Extract the [X, Y] coordinate from the center of the cell holding the provided text.  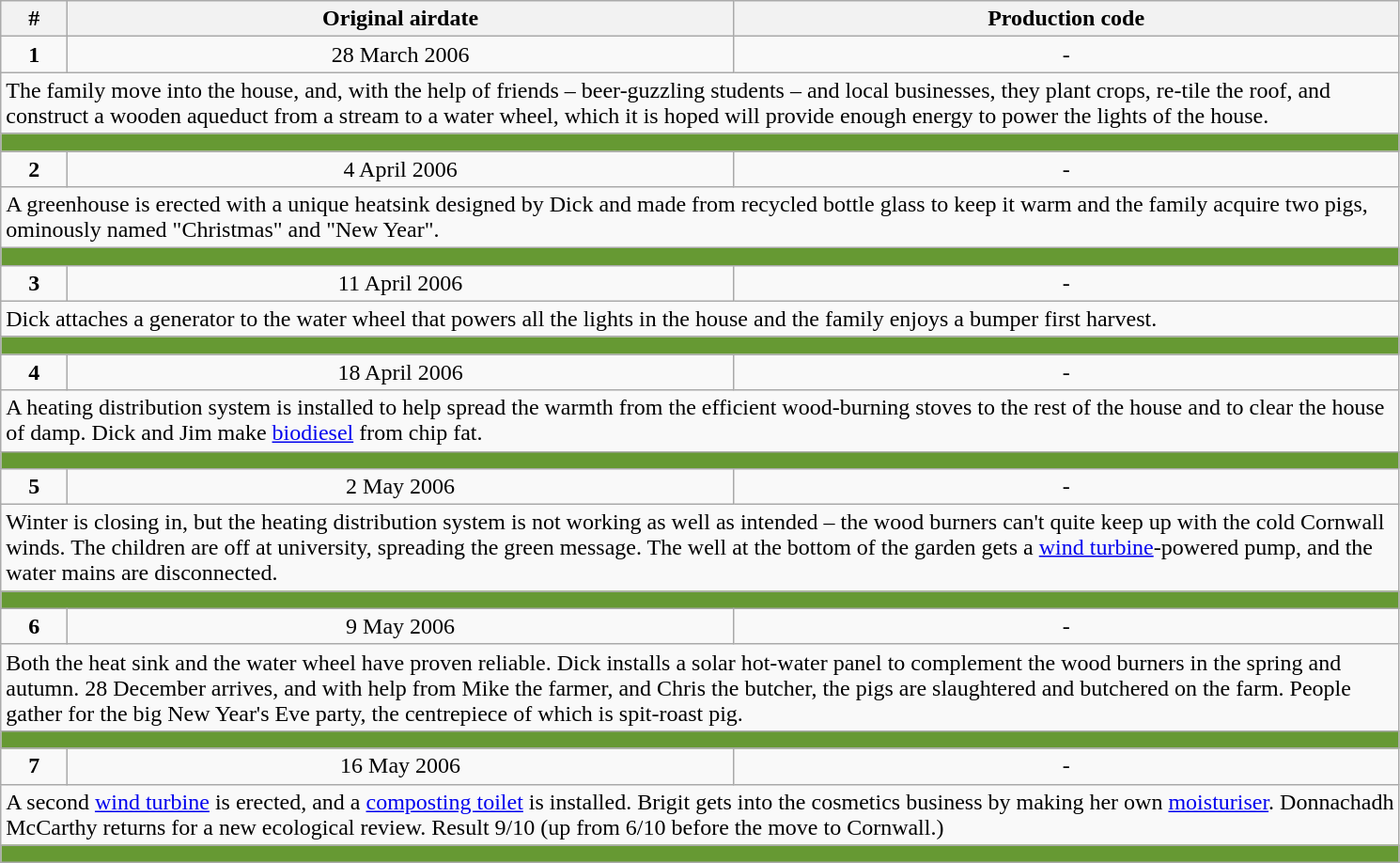
6 [34, 626]
11 April 2006 [400, 283]
4 [34, 372]
2 [34, 168]
16 May 2006 [400, 766]
28 March 2006 [400, 55]
Production code [1066, 19]
2 May 2006 [400, 487]
9 May 2006 [400, 626]
18 April 2006 [400, 372]
1 [34, 55]
7 [34, 766]
4 April 2006 [400, 168]
5 [34, 487]
Dick attaches a generator to the water wheel that powers all the lights in the house and the family enjoys a bumper first harvest. [700, 319]
Original airdate [400, 19]
# [34, 19]
3 [34, 283]
